Identify which cell holds the provided text, then report its (X, Y) central coordinate. 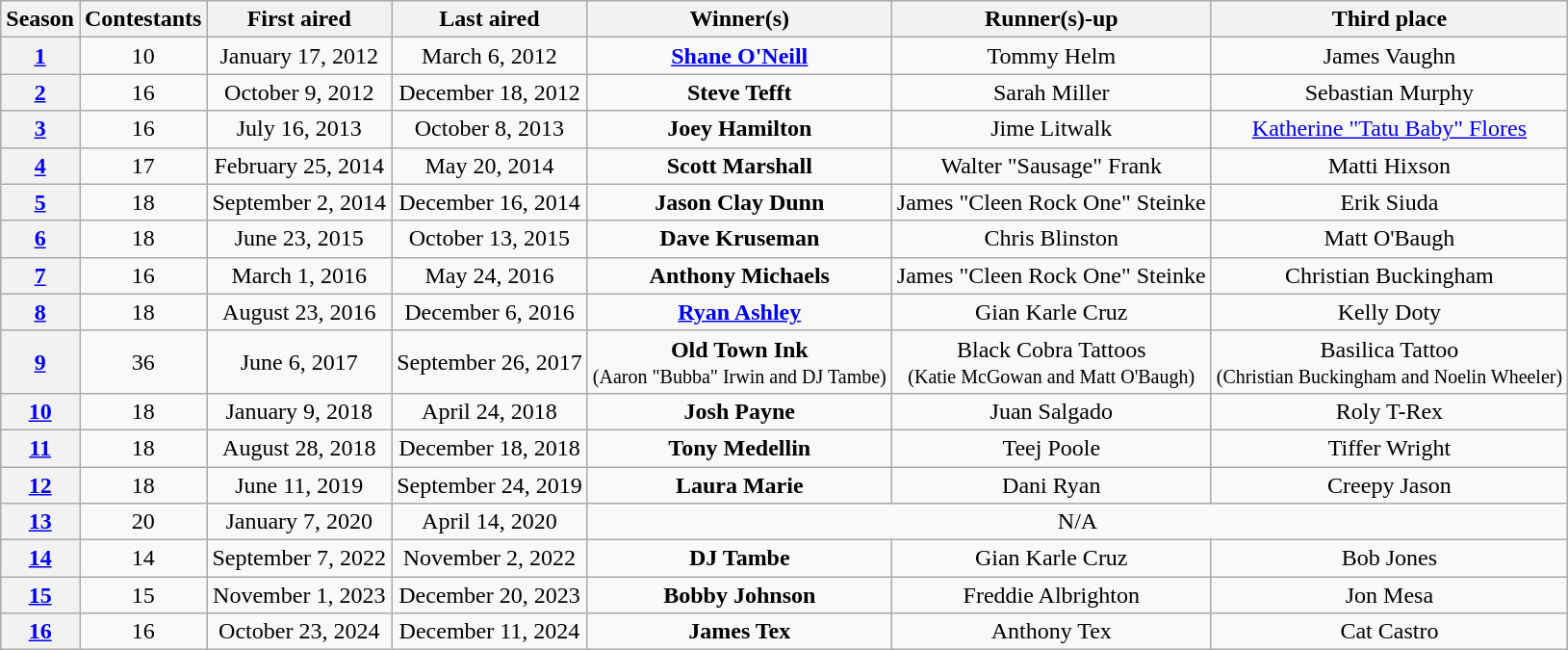
March 6, 2012 (490, 56)
Last aired (490, 19)
February 25, 2014 (299, 166)
January 7, 2020 (299, 522)
Anthony Tex (1051, 632)
Jime Litwalk (1051, 129)
Season (40, 19)
January 17, 2012 (299, 56)
Steve Tefft (739, 92)
March 1, 2016 (299, 275)
Tony Medellin (739, 448)
Matt O'Baugh (1389, 239)
Creepy Jason (1389, 484)
Erik Siuda (1389, 202)
June 11, 2019 (299, 484)
Kelly Doty (1389, 312)
September 7, 2022 (299, 559)
Basilica Tattoo (Christian Buckingham and Noelin Wheeler) (1389, 362)
Contestants (142, 19)
Tommy Helm (1051, 56)
20 (142, 522)
Roly T-Rex (1389, 411)
13 (40, 522)
Old Town Ink (Aaron "Bubba" Irwin and DJ Tambe) (739, 362)
Matti Hixson (1389, 166)
Teej Poole (1051, 448)
December 16, 2014 (490, 202)
September 26, 2017 (490, 362)
April 14, 2020 (490, 522)
December 6, 2016 (490, 312)
August 28, 2018 (299, 448)
James Vaughn (1389, 56)
June 6, 2017 (299, 362)
12 (40, 484)
December 18, 2012 (490, 92)
Josh Payne (739, 411)
June 23, 2015 (299, 239)
Bob Jones (1389, 559)
May 20, 2014 (490, 166)
November 1, 2023 (299, 595)
April 24, 2018 (490, 411)
August 23, 2016 (299, 312)
Dani Ryan (1051, 484)
Christian Buckingham (1389, 275)
3 (40, 129)
Laura Marie (739, 484)
8 (40, 312)
5 (40, 202)
Bobby Johnson (739, 595)
Sarah Miller (1051, 92)
September 2, 2014 (299, 202)
11 (40, 448)
Chris Blinston (1051, 239)
Walter "Sausage" Frank (1051, 166)
Joey Hamilton (739, 129)
DJ Tambe (739, 559)
36 (142, 362)
Katherine "Tatu Baby" Flores (1389, 129)
Third place (1389, 19)
Dave Kruseman (739, 239)
Jason Clay Dunn (739, 202)
Ryan Ashley (739, 312)
6 (40, 239)
1 (40, 56)
December 11, 2024 (490, 632)
Freddie Albrighton (1051, 595)
7 (40, 275)
Cat Castro (1389, 632)
First aired (299, 19)
17 (142, 166)
December 18, 2018 (490, 448)
November 2, 2022 (490, 559)
9 (40, 362)
Shane O'Neill (739, 56)
September 24, 2019 (490, 484)
October 13, 2015 (490, 239)
Black Cobra Tattoos (Katie McGowan and Matt O'Baugh) (1051, 362)
N/A (1077, 522)
Sebastian Murphy (1389, 92)
October 23, 2024 (299, 632)
Winner(s) (739, 19)
Juan Salgado (1051, 411)
July 16, 2013 (299, 129)
Scott Marshall (739, 166)
May 24, 2016 (490, 275)
Anthony Michaels (739, 275)
October 8, 2013 (490, 129)
Runner(s)-up (1051, 19)
4 (40, 166)
James Tex (739, 632)
January 9, 2018 (299, 411)
Jon Mesa (1389, 595)
October 9, 2012 (299, 92)
Tiffer Wright (1389, 448)
2 (40, 92)
December 20, 2023 (490, 595)
